Search for the cell housing the specified text and yield its (X, Y) center coordinate. 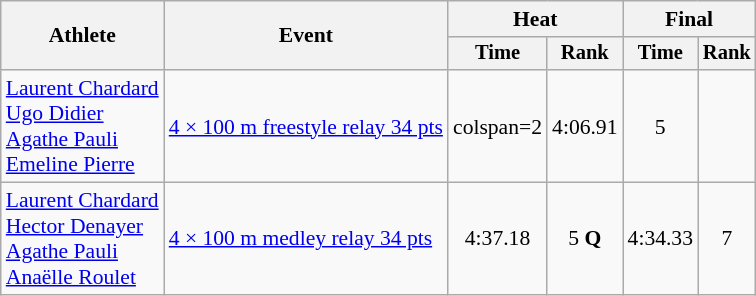
5 Q (584, 239)
7 (727, 239)
Athlete (82, 36)
4:06.91 (584, 126)
Laurent ChardardHector DenayerAgathe PauliAnaëlle Roulet (82, 239)
Final (690, 19)
4 × 100 m freestyle relay 34 pts (306, 126)
4:34.33 (660, 239)
Heat (536, 19)
5 (660, 126)
Laurent ChardardUgo DidierAgathe PauliEmeline Pierre (82, 126)
Event (306, 36)
4:37.18 (498, 239)
colspan=2 (498, 126)
4 × 100 m medley relay 34 pts (306, 239)
